Detect which cell encompasses the target text, then output its [X, Y] center coordinate. 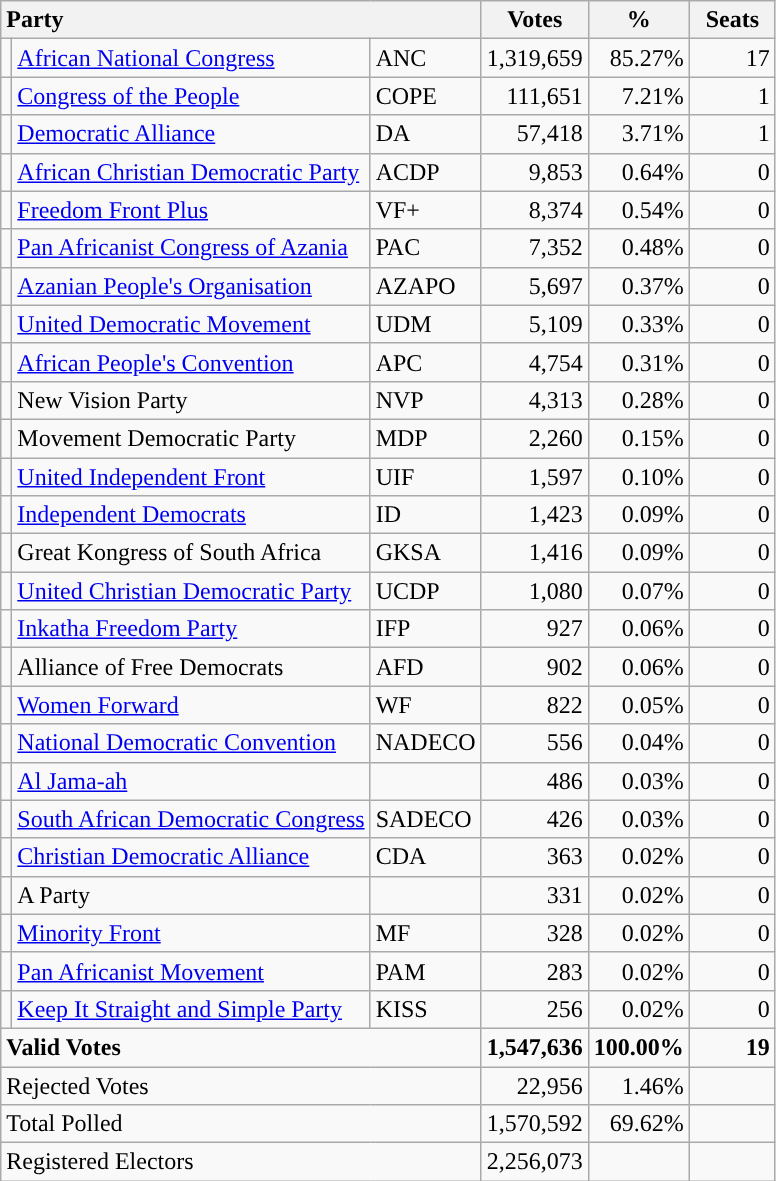
8,374 [534, 210]
0.28% [638, 400]
363 [534, 857]
DA [426, 134]
1,416 [534, 553]
2,260 [534, 438]
Registered Electors [241, 1162]
ACDP [426, 172]
Women Forward [191, 705]
Votes [534, 20]
Christian Democratic Alliance [191, 857]
486 [534, 781]
1,597 [534, 477]
UCDP [426, 591]
United Independent Front [191, 477]
5,109 [534, 324]
Pan Africanist Congress of Azania [191, 248]
0.48% [638, 248]
Freedom Front Plus [191, 210]
Valid Votes [241, 1047]
0.04% [638, 743]
111,651 [534, 96]
57,418 [534, 134]
WF [426, 705]
United Christian Democratic Party [191, 591]
Party [241, 20]
256 [534, 1009]
19 [732, 1047]
0.54% [638, 210]
328 [534, 933]
1,547,636 [534, 1047]
MF [426, 933]
Total Polled [241, 1124]
IFP [426, 629]
Rejected Votes [241, 1085]
NADECO [426, 743]
New Vision Party [191, 400]
% [638, 20]
African Christian Democratic Party [191, 172]
69.62% [638, 1124]
3.71% [638, 134]
Movement Democratic Party [191, 438]
0.15% [638, 438]
Al Jama-ah [191, 781]
927 [534, 629]
MDP [426, 438]
Pan Africanist Movement [191, 971]
100.00% [638, 1047]
ANC [426, 58]
556 [534, 743]
Seats [732, 20]
822 [534, 705]
1,080 [534, 591]
African National Congress [191, 58]
0.10% [638, 477]
7,352 [534, 248]
ID [426, 515]
CDA [426, 857]
9,853 [534, 172]
Keep It Straight and Simple Party [191, 1009]
2,256,073 [534, 1162]
283 [534, 971]
7.21% [638, 96]
4,313 [534, 400]
Alliance of Free Democrats [191, 667]
UDM [426, 324]
PAM [426, 971]
1,423 [534, 515]
Azanian People's Organisation [191, 286]
COPE [426, 96]
0.07% [638, 591]
KISS [426, 1009]
African People's Convention [191, 362]
South African Democratic Congress [191, 819]
331 [534, 895]
0.64% [638, 172]
Congress of the People [191, 96]
1.46% [638, 1085]
United Democratic Movement [191, 324]
VF+ [426, 210]
1,319,659 [534, 58]
Democratic Alliance [191, 134]
SADECO [426, 819]
PAC [426, 248]
0.05% [638, 705]
Inkatha Freedom Party [191, 629]
APC [426, 362]
Minority Front [191, 933]
902 [534, 667]
4,754 [534, 362]
GKSA [426, 553]
0.37% [638, 286]
1,570,592 [534, 1124]
5,697 [534, 286]
National Democratic Convention [191, 743]
AZAPO [426, 286]
Great Kongress of South Africa [191, 553]
0.33% [638, 324]
85.27% [638, 58]
AFD [426, 667]
0.31% [638, 362]
NVP [426, 400]
17 [732, 58]
UIF [426, 477]
22,956 [534, 1085]
A Party [191, 895]
Independent Democrats [191, 515]
426 [534, 819]
